From the cell containing the given text, extract its center point as (x, y) coordinate. 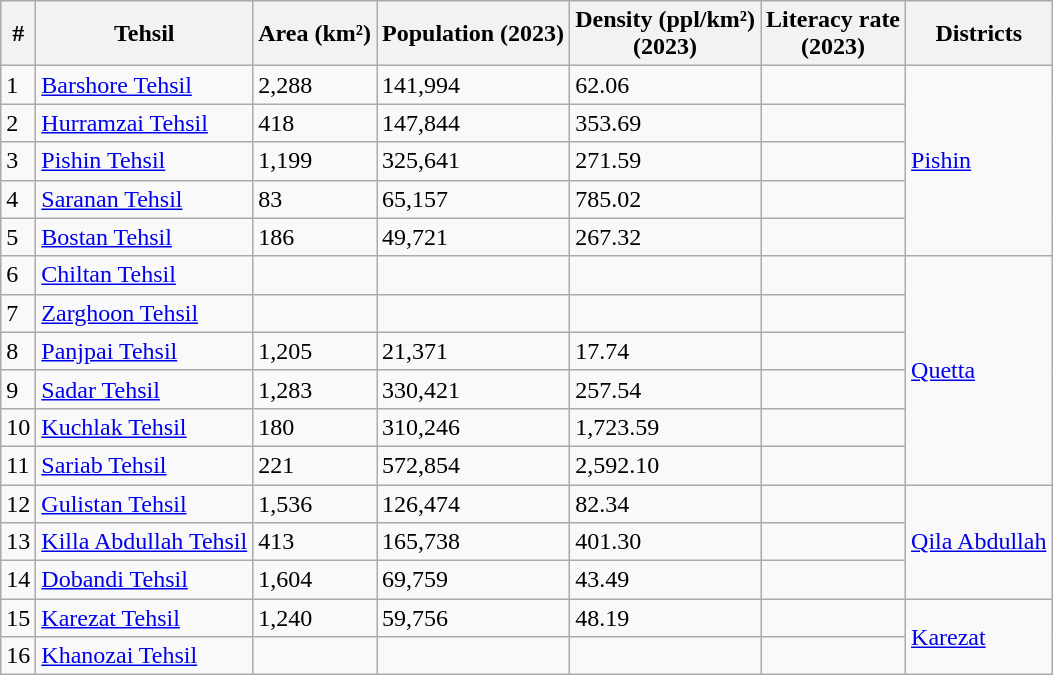
Zarghoon Tehsil (144, 313)
Khanozai Tehsil (144, 656)
11 (18, 465)
Tehsil (144, 34)
Qila Abdullah (979, 541)
165,738 (474, 542)
Sariab Tehsil (144, 465)
4 (18, 199)
221 (315, 465)
82.34 (666, 503)
48.19 (666, 618)
83 (315, 199)
13 (18, 542)
Sadar Tehsil (144, 389)
2 (18, 123)
Literacy rate(2023) (834, 34)
1,283 (315, 389)
Killa Abdullah Tehsil (144, 542)
2,288 (315, 85)
325,641 (474, 161)
186 (315, 237)
Districts (979, 34)
330,421 (474, 389)
Saranan Tehsil (144, 199)
Population (2023) (474, 34)
147,844 (474, 123)
7 (18, 313)
401.30 (666, 542)
43.49 (666, 580)
1,240 (315, 618)
Pishin (979, 161)
Karezat (979, 637)
Gulistan Tehsil (144, 503)
15 (18, 618)
785.02 (666, 199)
59,756 (474, 618)
Panjpai Tehsil (144, 351)
141,994 (474, 85)
Bostan Tehsil (144, 237)
10 (18, 427)
14 (18, 580)
413 (315, 542)
Pishin Tehsil (144, 161)
12 (18, 503)
6 (18, 275)
Karezat Tehsil (144, 618)
1,723.59 (666, 427)
Barshore Tehsil (144, 85)
5 (18, 237)
180 (315, 427)
49,721 (474, 237)
69,759 (474, 580)
572,854 (474, 465)
1,604 (315, 580)
17.74 (666, 351)
257.54 (666, 389)
267.32 (666, 237)
Chiltan Tehsil (144, 275)
1,536 (315, 503)
Kuchlak Tehsil (144, 427)
Quetta (979, 370)
# (18, 34)
Density (ppl/km²)(2023) (666, 34)
1,199 (315, 161)
418 (315, 123)
65,157 (474, 199)
62.06 (666, 85)
Dobandi Tehsil (144, 580)
Hurramzai Tehsil (144, 123)
1 (18, 85)
Area (km²) (315, 34)
353.69 (666, 123)
1,205 (315, 351)
8 (18, 351)
16 (18, 656)
21,371 (474, 351)
126,474 (474, 503)
9 (18, 389)
2,592.10 (666, 465)
310,246 (474, 427)
3 (18, 161)
271.59 (666, 161)
